Capture the cell that displays the provided text and extract its (x, y) central coordinate. 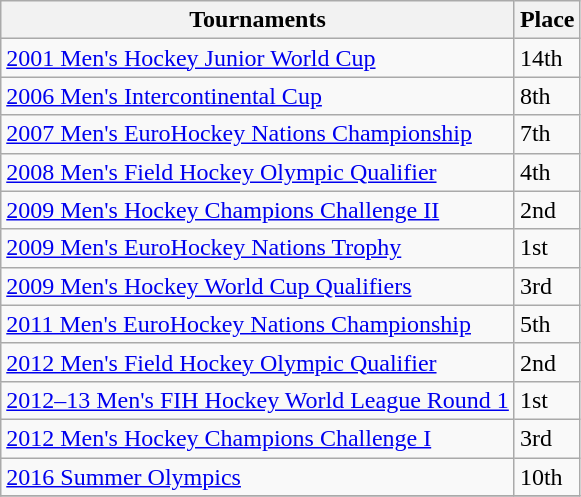
7th (547, 134)
2012–13 Men's FIH Hockey World League Round 1 (258, 400)
2007 Men's EuroHockey Nations Championship (258, 134)
2012 Men's Field Hockey Olympic Qualifier (258, 362)
5th (547, 324)
2001 Men's Hockey Junior World Cup (258, 58)
2016 Summer Olympics (258, 477)
8th (547, 96)
2009 Men's EuroHockey Nations Trophy (258, 248)
Tournaments (258, 20)
2008 Men's Field Hockey Olympic Qualifier (258, 172)
2006 Men's Intercontinental Cup (258, 96)
2012 Men's Hockey Champions Challenge I (258, 438)
14th (547, 58)
4th (547, 172)
2011 Men's EuroHockey Nations Championship (258, 324)
Place (547, 20)
10th (547, 477)
2009 Men's Hockey World Cup Qualifiers (258, 286)
2009 Men's Hockey Champions Challenge II (258, 210)
